From the cell containing the given text, extract its center point as (X, Y) coordinate. 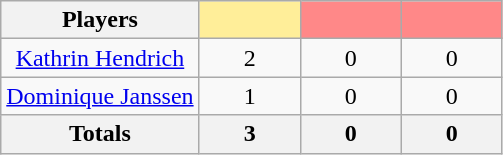
Dominique Janssen (100, 96)
Totals (100, 134)
Kathrin Hendrich (100, 58)
3 (250, 134)
2 (250, 58)
1 (250, 96)
Players (100, 20)
